Identify which cell holds the provided text, then report its [x, y] central coordinate. 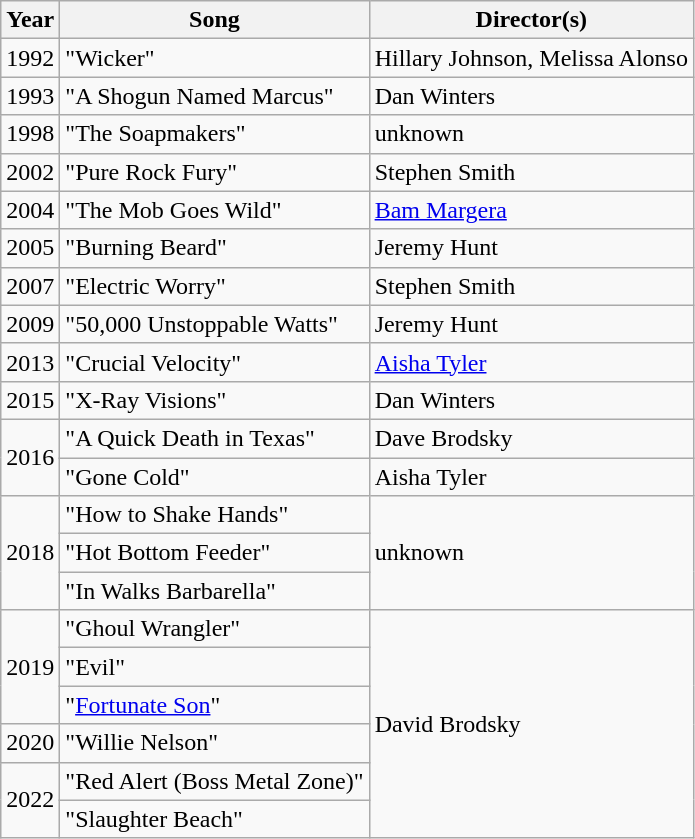
"The Mob Goes Wild" [214, 210]
"Wicker" [214, 58]
2015 [30, 400]
"The Soapmakers" [214, 134]
"Gone Cold" [214, 477]
"Fortunate Son" [214, 705]
1993 [30, 96]
Year [30, 20]
Song [214, 20]
"Ghoul Wrangler" [214, 629]
"Red Alert (Boss Metal Zone)" [214, 781]
2018 [30, 553]
2007 [30, 286]
Director(s) [531, 20]
2009 [30, 324]
2002 [30, 172]
"X-Ray Visions" [214, 400]
"A Quick Death in Texas" [214, 438]
"Hot Bottom Feeder" [214, 553]
"How to Shake Hands" [214, 515]
"Electric Worry" [214, 286]
"Crucial Velocity" [214, 362]
1992 [30, 58]
"Evil" [214, 667]
Bam Margera [531, 210]
2005 [30, 248]
"Slaughter Beach" [214, 819]
2022 [30, 800]
Dave Brodsky [531, 438]
1998 [30, 134]
"50,000 Unstoppable Watts" [214, 324]
"A Shogun Named Marcus" [214, 96]
"Willie Nelson" [214, 743]
"Pure Rock Fury" [214, 172]
2019 [30, 667]
2020 [30, 743]
"In Walks Barbarella" [214, 591]
David Brodsky [531, 724]
2013 [30, 362]
2016 [30, 457]
"Burning Beard" [214, 248]
2004 [30, 210]
Hillary Johnson, Melissa Alonso [531, 58]
